Determine the (x, y) coordinate at the center of the cell enclosing the given text.  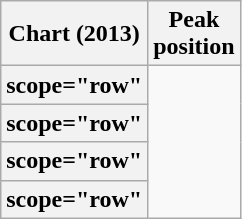
Peakposition (194, 34)
Chart (2013) (74, 34)
